Pinpoint the cell where the given text exists, returning its [X, Y] midpoint coordinate. 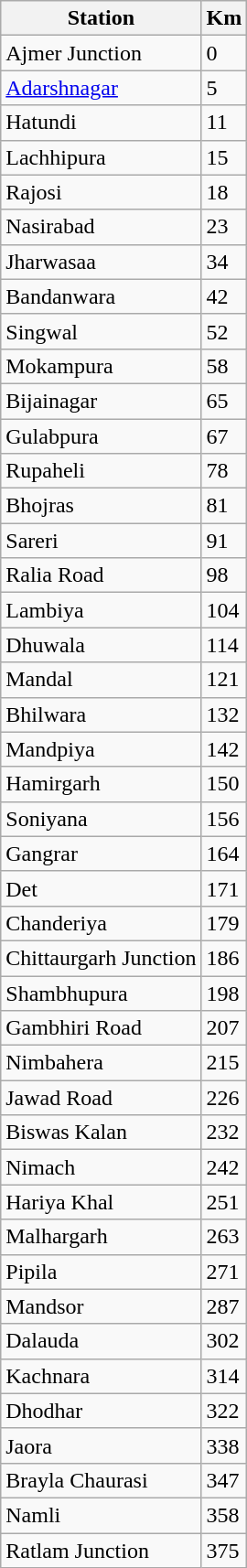
314 [224, 1376]
65 [224, 401]
132 [224, 714]
Nimbahera [101, 1063]
226 [224, 1098]
338 [224, 1445]
121 [224, 680]
Nimach [101, 1167]
58 [224, 366]
Jawad Road [101, 1098]
Ralia Road [101, 575]
271 [224, 1272]
104 [224, 610]
Lachhipura [101, 157]
375 [224, 1551]
5 [224, 88]
164 [224, 854]
Chanderiya [101, 923]
251 [224, 1202]
Ratlam Junction [101, 1551]
Station [101, 18]
242 [224, 1167]
Gangrar [101, 854]
Adarshnagar [101, 88]
Bhojras [101, 506]
Jharwasaa [101, 262]
0 [224, 53]
Hariya Khal [101, 1202]
Km [224, 18]
287 [224, 1306]
91 [224, 541]
347 [224, 1480]
Mandal [101, 680]
Lambiya [101, 610]
Dhodhar [101, 1411]
142 [224, 749]
Hamirgarh [101, 784]
186 [224, 958]
34 [224, 262]
Mandpiya [101, 749]
150 [224, 784]
Namli [101, 1515]
Nasirabad [101, 227]
Jaora [101, 1445]
42 [224, 296]
Ajmer Junction [101, 53]
Shambhupura [101, 993]
232 [224, 1133]
Bijainagar [101, 401]
156 [224, 819]
78 [224, 471]
302 [224, 1341]
198 [224, 993]
Chittaurgarh Junction [101, 958]
Bhilwara [101, 714]
Soniyana [101, 819]
Gambhiri Road [101, 1028]
Gulabpura [101, 436]
Rupaheli [101, 471]
Rajosi [101, 192]
52 [224, 331]
Dalauda [101, 1341]
Kachnara [101, 1376]
98 [224, 575]
Pipila [101, 1272]
263 [224, 1237]
23 [224, 227]
Hatundi [101, 123]
Sareri [101, 541]
15 [224, 157]
215 [224, 1063]
Mokampura [101, 366]
11 [224, 123]
179 [224, 923]
81 [224, 506]
114 [224, 645]
Brayla Chaurasi [101, 1480]
Malhargarh [101, 1237]
18 [224, 192]
Det [101, 888]
Bandanwara [101, 296]
207 [224, 1028]
Biswas Kalan [101, 1133]
Mandsor [101, 1306]
171 [224, 888]
358 [224, 1515]
67 [224, 436]
322 [224, 1411]
Dhuwala [101, 645]
Singwal [101, 331]
